Return the (X, Y) coordinate for the center point of the cell that contains the specified text.  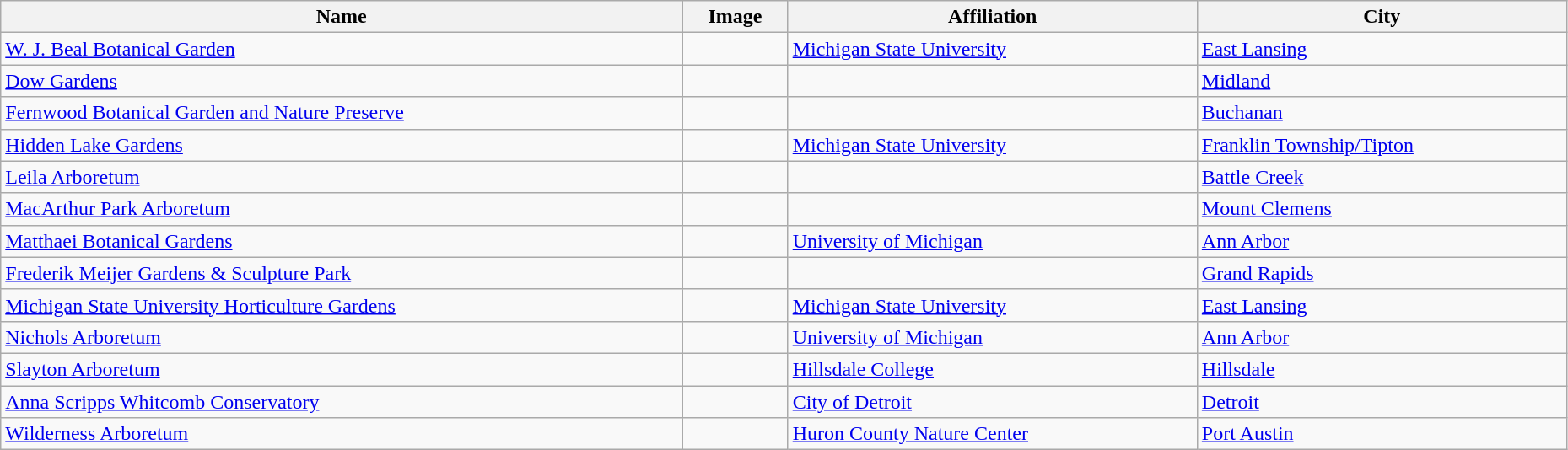
Image (736, 17)
Slayton Arboretum (342, 369)
Franklin Township/Tipton (1382, 145)
Buchanan (1382, 113)
Hidden Lake Gardens (342, 145)
W. J. Beal Botanical Garden (342, 49)
Affiliation (992, 17)
Hillsdale College (992, 369)
Huron County Nature Center (992, 434)
Anna Scripps Whitcomb Conservatory (342, 402)
Midland (1382, 81)
Fernwood Botanical Garden and Nature Preserve (342, 113)
Hillsdale (1382, 369)
Nichols Arboretum (342, 337)
City of Detroit (992, 402)
Grand Rapids (1382, 273)
Battle Creek (1382, 177)
Wilderness Arboretum (342, 434)
Dow Gardens (342, 81)
Mount Clemens (1382, 209)
Matthaei Botanical Gardens (342, 241)
City (1382, 17)
Leila Arboretum (342, 177)
MacArthur Park Arboretum (342, 209)
Name (342, 17)
Port Austin (1382, 434)
Detroit (1382, 402)
Frederik Meijer Gardens & Sculpture Park (342, 273)
Michigan State University Horticulture Gardens (342, 305)
